Locate the cell with the specified text and output its [x, y] center coordinate. 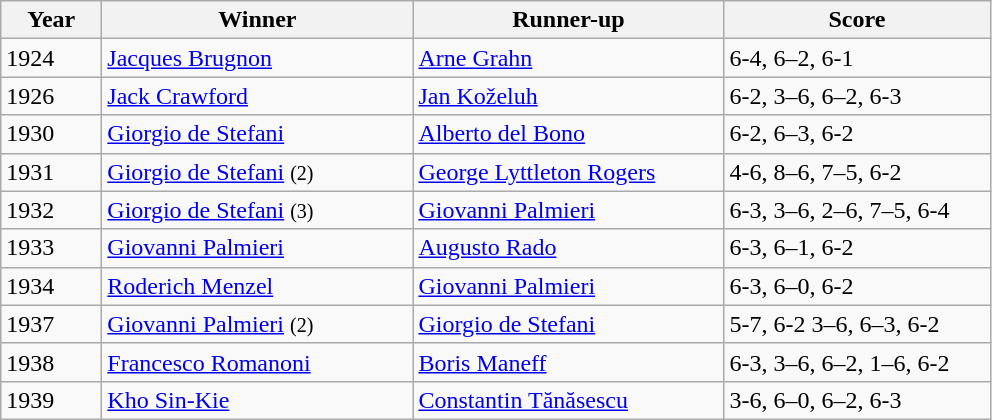
1926 [52, 96]
1938 [52, 362]
1931 [52, 172]
6-2, 3–6, 6–2, 6-3 [857, 96]
Francesco Romanoni [258, 362]
Boris Maneff [568, 362]
Roderich Menzel [258, 286]
Kho Sin-Kie [258, 400]
Jacques Brugnon [258, 58]
1930 [52, 134]
Arne Grahn [568, 58]
6-3, 6–1, 6-2 [857, 248]
Giorgio de Stefani (2) [258, 172]
5-7, 6-2 3–6, 6–3, 6-2 [857, 324]
6-3, 3–6, 2–6, 7–5, 6-4 [857, 210]
1937 [52, 324]
6-3, 3–6, 6–2, 1–6, 6-2 [857, 362]
6-3, 6–0, 6-2 [857, 286]
1932 [52, 210]
4-6, 8–6, 7–5, 6-2 [857, 172]
George Lyttleton Rogers [568, 172]
3-6, 6–0, 6–2, 6-3 [857, 400]
Constantin Tănăsescu [568, 400]
Alberto del Bono [568, 134]
Augusto Rado [568, 248]
Giovanni Palmieri (2) [258, 324]
Jan Koželuh [568, 96]
Winner [258, 20]
1933 [52, 248]
Jack Crawford [258, 96]
1939 [52, 400]
Giorgio de Stefani (3) [258, 210]
1924 [52, 58]
Year [52, 20]
1934 [52, 286]
6-4, 6–2, 6-1 [857, 58]
Runner-up [568, 20]
6-2, 6–3, 6-2 [857, 134]
Score [857, 20]
